Find where the given text appears and provide that cell's center as [x, y] coordinate. 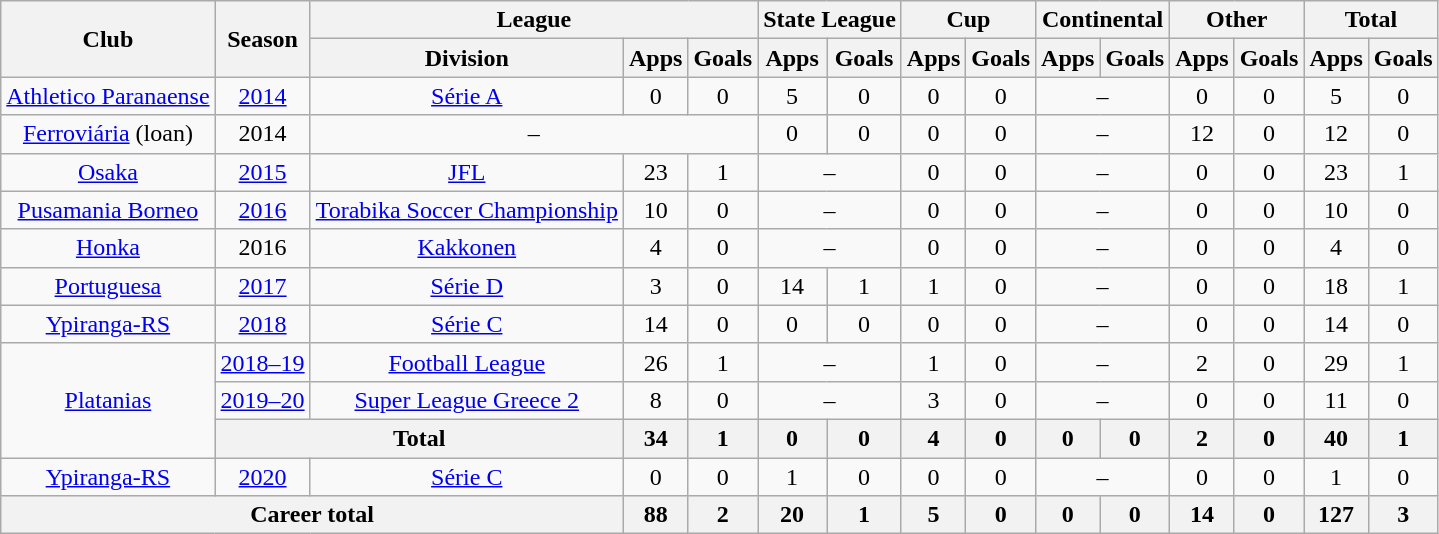
2017 [262, 286]
88 [655, 515]
40 [1336, 438]
2018–19 [262, 362]
Continental [1103, 20]
Cup [968, 20]
127 [1336, 515]
League [534, 20]
Honka [108, 248]
Kakkonen [466, 248]
Division [466, 58]
2018 [262, 324]
Football League [466, 362]
Season [262, 39]
2019–20 [262, 400]
20 [792, 515]
Other [1237, 20]
JFL [466, 172]
2020 [262, 477]
29 [1336, 362]
11 [1336, 400]
26 [655, 362]
Portuguesa [108, 286]
Athletico Paranaense [108, 96]
Torabika Soccer Championship [466, 210]
18 [1336, 286]
Série A [466, 96]
2015 [262, 172]
Platanias [108, 400]
Ferroviária (loan) [108, 134]
Career total [312, 515]
Osaka [108, 172]
Pusamania Borneo [108, 210]
8 [655, 400]
State League [830, 20]
Super League Greece 2 [466, 400]
Série D [466, 286]
34 [655, 438]
Club [108, 39]
